Provide the (X, Y) coordinate of the cell's center where the given text is located.  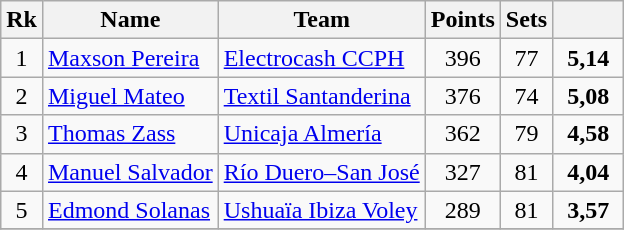
Thomas Zass (130, 134)
Name (130, 20)
Ushuaïa Ibiza Voley (322, 210)
Miguel Mateo (130, 96)
2 (22, 96)
4 (22, 172)
327 (462, 172)
Electrocash CCPH (322, 58)
Unicaja Almería (322, 134)
Edmond Solanas (130, 210)
5 (22, 210)
4,58 (588, 134)
Sets (526, 20)
77 (526, 58)
Río Duero–San José (322, 172)
5,08 (588, 96)
79 (526, 134)
Rk (22, 20)
5,14 (588, 58)
Team (322, 20)
289 (462, 210)
3,57 (588, 210)
362 (462, 134)
Manuel Salvador (130, 172)
3 (22, 134)
1 (22, 58)
4,04 (588, 172)
Textil Santanderina (322, 96)
74 (526, 96)
376 (462, 96)
396 (462, 58)
Points (462, 20)
Maxson Pereira (130, 58)
